Return [X, Y] of the center of cell containing provided text 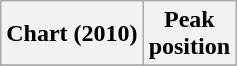
Chart (2010) [72, 34]
Peak position [189, 34]
